Locate the cell with the specified text and output its [X, Y] center coordinate. 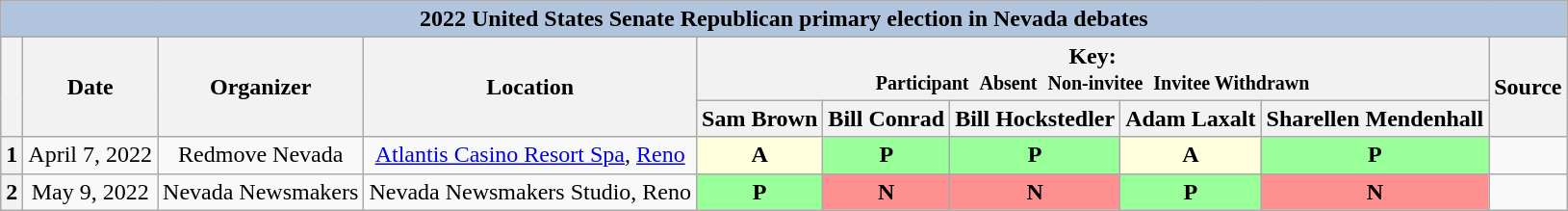
Key: Participant Absent Non-invitee Invitee Withdrawn [1093, 69]
Redmove Nevada [261, 155]
Bill Hockstedler [1036, 119]
Date [90, 87]
Location [530, 87]
Source [1529, 87]
Sharellen Mendenhall [1375, 119]
1 [12, 155]
Atlantis Casino Resort Spa, Reno [530, 155]
2022 United States Senate Republican primary election in Nevada debates [784, 19]
May 9, 2022 [90, 192]
2 [12, 192]
Adam Laxalt [1191, 119]
Nevada Newsmakers [261, 192]
Bill Conrad [887, 119]
April 7, 2022 [90, 155]
Nevada Newsmakers Studio, Reno [530, 192]
Organizer [261, 87]
Sam Brown [760, 119]
